Extract the [x, y] coordinate from the center of the cell holding the provided text.  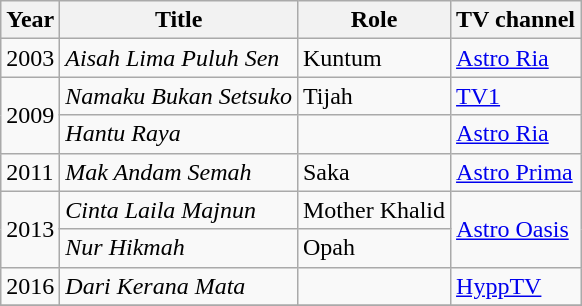
Cinta Laila Majnun [179, 210]
2016 [30, 286]
2013 [30, 229]
Astro Prima [516, 172]
Namaku Bukan Setsuko [179, 96]
Year [30, 20]
Role [374, 20]
Aisah Lima Puluh Sen [179, 58]
Tijah [374, 96]
2009 [30, 115]
2003 [30, 58]
Hantu Raya [179, 134]
TV1 [516, 96]
Opah [374, 248]
Nur Hikmah [179, 248]
TV channel [516, 20]
2011 [30, 172]
Dari Kerana Mata [179, 286]
Title [179, 20]
Mother Khalid [374, 210]
Kuntum [374, 58]
Astro Oasis [516, 229]
Mak Andam Semah [179, 172]
Saka [374, 172]
HyppTV [516, 286]
